Identify which cell holds the provided text, then report its (X, Y) central coordinate. 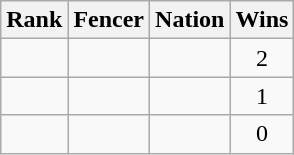
0 (262, 134)
Rank (34, 20)
1 (262, 96)
Wins (262, 20)
Nation (190, 20)
2 (262, 58)
Fencer (109, 20)
